Identify which cell holds the provided text, then report its [x, y] central coordinate. 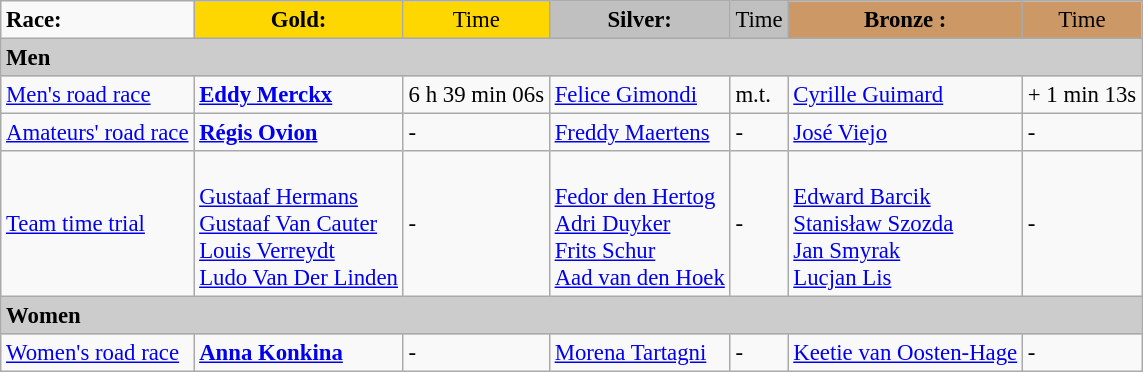
Anna Konkina [298, 353]
Gustaaf Hermans Gustaaf Van Cauter Louis Verreydt Ludo Van Der Linden [298, 224]
Women's road race [98, 353]
+ 1 min 13s [1082, 95]
m.t. [759, 95]
Edward Barcik Stanisław Szozda Jan Smyrak Lucjan Lis [906, 224]
Felice Gimondi [640, 95]
Race: [98, 20]
Gold: [298, 20]
Freddy Maertens [640, 133]
Cyrille Guimard [906, 95]
Men's road race [98, 95]
Morena Tartagni [640, 353]
Women [572, 316]
Régis Ovion [298, 133]
José Viejo [906, 133]
Silver: [640, 20]
Amateurs' road race [98, 133]
Bronze : [906, 20]
Eddy Merckx [298, 95]
Team time trial [98, 224]
Keetie van Oosten-Hage [906, 353]
Fedor den Hertog Adri Duyker Frits Schur Aad van den Hoek [640, 224]
6 h 39 min 06s [476, 95]
Men [572, 58]
